Search for the cell housing the specified text and yield its [X, Y] center coordinate. 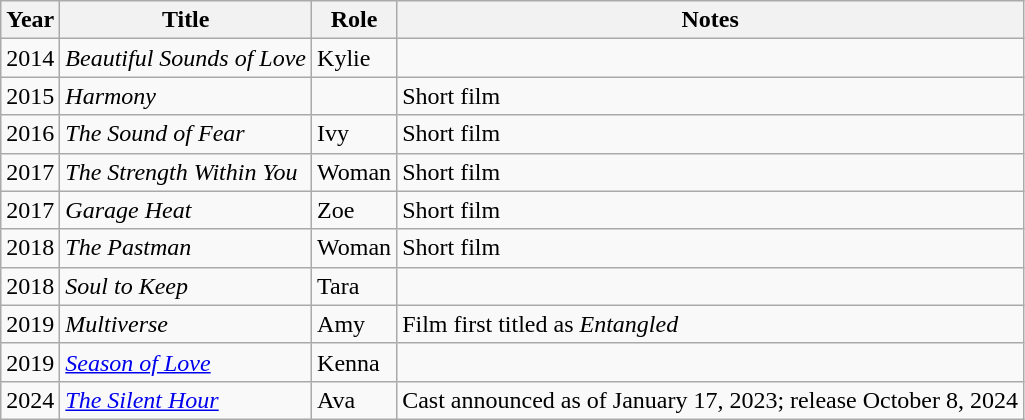
Zoe [354, 210]
The Sound of Fear [186, 134]
Notes [710, 20]
2014 [30, 58]
Film first titled as Entangled [710, 324]
Soul to Keep [186, 286]
Kenna [354, 362]
2024 [30, 400]
2016 [30, 134]
Multiverse [186, 324]
Beautiful Sounds of Love [186, 58]
Kylie [354, 58]
Year [30, 20]
Ava [354, 400]
The Pastman [186, 248]
The Strength Within You [186, 172]
Title [186, 20]
Ivy [354, 134]
Tara [354, 286]
Season of Love [186, 362]
Amy [354, 324]
Cast announced as of January 17, 2023; release October 8, 2024 [710, 400]
2015 [30, 96]
Harmony [186, 96]
Garage Heat [186, 210]
The Silent Hour [186, 400]
Role [354, 20]
